Locate the cell with the specified text and output its [x, y] center coordinate. 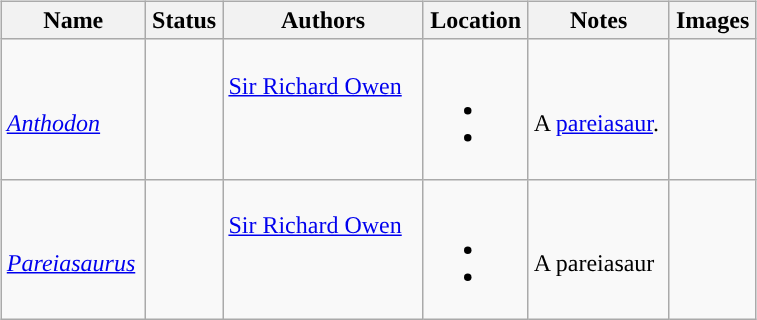
Name [73, 20]
Notes [598, 20]
Authors [323, 20]
Pareiasaurus [73, 249]
A pareiasaur. [598, 109]
Images [712, 20]
A pareiasaur [598, 249]
Anthodon [73, 109]
Status [184, 20]
Location [476, 20]
